Identify which cell holds the provided text, then report its (x, y) central coordinate. 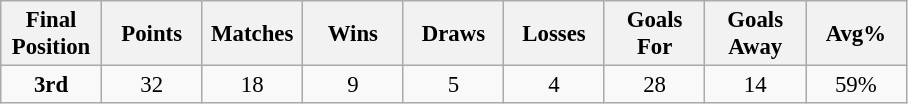
Goals Away (756, 34)
4 (554, 85)
28 (654, 85)
Draws (454, 34)
5 (454, 85)
Wins (354, 34)
Avg% (856, 34)
32 (152, 85)
Points (152, 34)
14 (756, 85)
3rd (52, 85)
59% (856, 85)
Losses (554, 34)
18 (252, 85)
Matches (252, 34)
9 (354, 85)
Final Position (52, 34)
Goals For (654, 34)
